Capture the cell that displays the provided text and extract its (x, y) central coordinate. 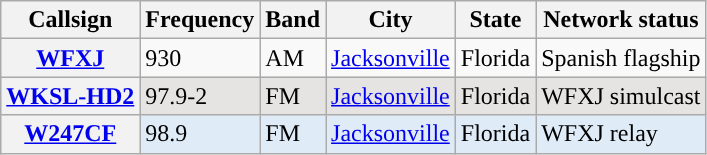
WFXJ relay (621, 134)
98.9 (200, 134)
Spanish flagship (621, 58)
Callsign (70, 20)
930 (200, 58)
97.9-2 (200, 96)
WFXJ simulcast (621, 96)
Band (293, 20)
W247CF (70, 134)
Network status (621, 20)
Frequency (200, 20)
City (391, 20)
AM (293, 58)
WFXJ (70, 58)
State (495, 20)
WKSL-HD2 (70, 96)
